Return (X, Y) of the center of cell containing provided text 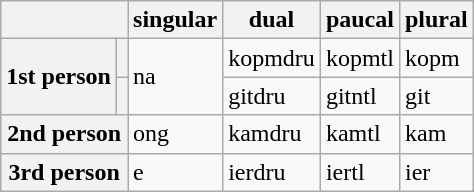
kam (436, 134)
ong (176, 134)
1st person (59, 77)
gitdru (272, 96)
paucal (360, 20)
kopmtl (360, 58)
kopm (436, 58)
kopmdru (272, 58)
kamtl (360, 134)
e (176, 172)
kamdru (272, 134)
plural (436, 20)
dual (272, 20)
na (176, 77)
ier (436, 172)
singular (176, 20)
iertl (360, 172)
git (436, 96)
3rd person (64, 172)
gitntl (360, 96)
2nd person (64, 134)
ierdru (272, 172)
